Capture the cell that displays the provided text and extract its [x, y] central coordinate. 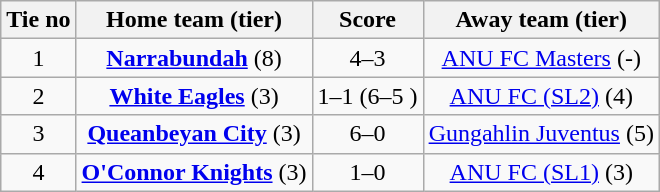
White Eagles (3) [194, 96]
Narrabundah (8) [194, 58]
ANU FC Masters (-) [541, 58]
Away team (tier) [541, 20]
Home team (tier) [194, 20]
Gungahlin Juventus (5) [541, 134]
Queanbeyan City (3) [194, 134]
1–0 [368, 172]
4 [38, 172]
3 [38, 134]
Score [368, 20]
4–3 [368, 58]
1 [38, 58]
Tie no [38, 20]
2 [38, 96]
6–0 [368, 134]
ANU FC (SL1) (3) [541, 172]
O'Connor Knights (3) [194, 172]
1–1 (6–5 ) [368, 96]
ANU FC (SL2) (4) [541, 96]
